Capture the cell that displays the provided text and extract its (X, Y) central coordinate. 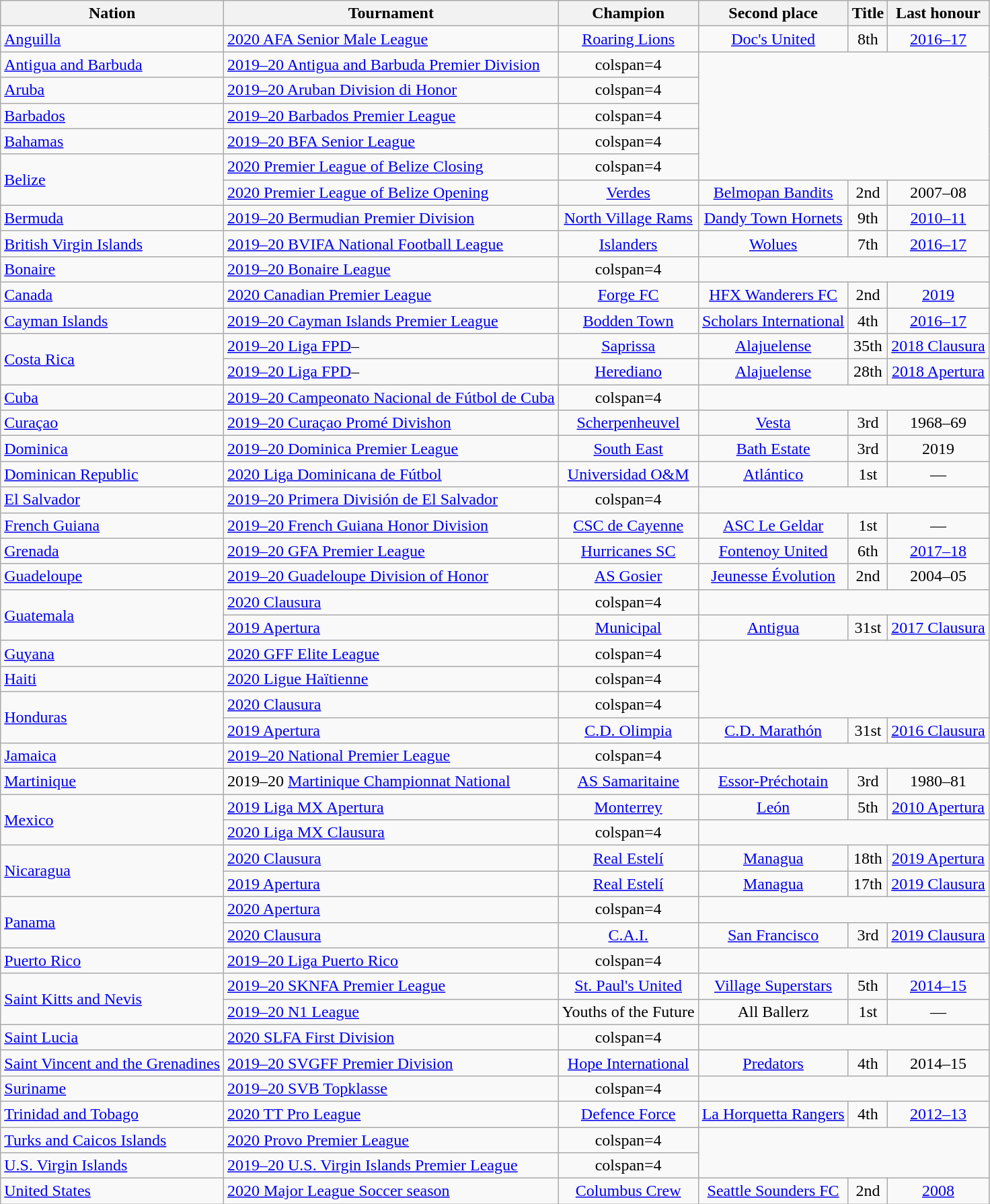
Roaring Lions (628, 39)
28th (868, 372)
2007–08 (938, 192)
2019–20 Cayman Islands Premier League (391, 321)
Saint Lucia (112, 1037)
9th (868, 218)
Haiti (112, 679)
C.D. Olimpia (628, 730)
Village Superstars (773, 986)
Cayman Islands (112, 321)
2019–20 Primera División de El Salvador (391, 500)
2020 Apertura (391, 909)
7th (868, 243)
Verdes (628, 192)
2020 AFA Senior Male League (391, 39)
2020 Canadian Premier League (391, 295)
8th (868, 39)
2004–05 (938, 576)
Saint Vincent and the Grenadines (112, 1063)
San Francisco (773, 935)
El Salvador (112, 500)
2019 Liga MX Apertura (391, 807)
Suriname (112, 1088)
Bonaire (112, 269)
Antigua and Barbuda (112, 65)
Scherpenheuvel (628, 423)
Fontenoy United (773, 551)
2020 Ligue Haïtienne (391, 679)
CSC de Cayenne (628, 525)
2020 Premier League of Belize Opening (391, 192)
Curaçao (112, 423)
35th (868, 346)
C.D. Marathón (773, 730)
Columbus Crew (628, 1191)
Puerto Rico (112, 961)
Seattle Sounders FC (773, 1191)
6th (868, 551)
Antigua (773, 628)
C.A.I. (628, 935)
AS Samaritaine (628, 782)
Universidad O&M (628, 474)
Cuba (112, 398)
2019–20 BVIFA National Football League (391, 243)
2018 Clausura (938, 346)
Title (868, 13)
Guadeloupe (112, 576)
Mexico (112, 820)
Nicaragua (112, 871)
Saprissa (628, 346)
Youths of the Future (628, 1012)
Guyana (112, 653)
Dandy Town Hornets (773, 218)
2019–20 Bermudian Premier Division (391, 218)
2019–20 French Guiana Honor Division (391, 525)
2017–18 (938, 551)
2019–20 SVB Topklasse (391, 1088)
Nation (112, 13)
2019–20 Liga Puerto Rico (391, 961)
Dominican Republic (112, 474)
Hurricanes SC (628, 551)
Saint Kitts and Nevis (112, 999)
Hope International (628, 1063)
1968–69 (938, 423)
2019–20 GFA Premier League (391, 551)
2020 Provo Premier League (391, 1140)
Dominica (112, 449)
2020 TT Pro League (391, 1114)
1980–81 (938, 782)
2016 Clausura (938, 730)
All Ballerz (773, 1012)
North Village Rams (628, 218)
South East (628, 449)
Aruba (112, 90)
Costa Rica (112, 359)
2018 Apertura (938, 372)
2019–20 National Premier League (391, 756)
Guatemala (112, 615)
Bermuda (112, 218)
Belize (112, 180)
2019–20 Guadeloupe Division of Honor (391, 576)
2020 Major League Soccer season (391, 1191)
Champion (628, 13)
Herediano (628, 372)
Canada (112, 295)
2010–11 (938, 218)
Belmopan Bandits (773, 192)
Barbados (112, 116)
St. Paul's United (628, 986)
Trinidad and Tobago (112, 1114)
2020 Liga Dominicana de Fútbol (391, 474)
2019–20 Campeonato Nacional de Fútbol de Cuba (391, 398)
2019–20 Aruban Division di Honor (391, 90)
2008 (938, 1191)
2010 Apertura (938, 807)
Tournament (391, 13)
2019–20 Dominica Premier League (391, 449)
ASC Le Geldar (773, 525)
2019–20 BFA Senior League (391, 141)
2020 Premier League of Belize Closing (391, 167)
2019–20 SVGFF Premier Division (391, 1063)
Turks and Caicos Islands (112, 1140)
Panama (112, 922)
HFX Wanderers FC (773, 295)
Bodden Town (628, 321)
Last honour (938, 13)
Islanders (628, 243)
Grenada (112, 551)
Bath Estate (773, 449)
2019–20 Bonaire League (391, 269)
2020 Liga MX Clausura (391, 833)
Jeunesse Évolution (773, 576)
León (773, 807)
2019–20 Martinique Championnat National (391, 782)
Jamaica (112, 756)
Essor-Préchotain (773, 782)
2012–13 (938, 1114)
Second place (773, 13)
2019–20 N1 League (391, 1012)
French Guiana (112, 525)
Scholars International (773, 321)
Doc's United (773, 39)
Predators (773, 1063)
British Virgin Islands (112, 243)
2019–20 SKNFA Premier League (391, 986)
Atlántico (773, 474)
Honduras (112, 717)
2019–20 Antigua and Barbuda Premier Division (391, 65)
Wolues (773, 243)
2017 Clausura (938, 628)
2020 GFF Elite League (391, 653)
U.S. Virgin Islands (112, 1166)
2020 SLFA First Division (391, 1037)
2019–20 Curaçao Promé Divishon (391, 423)
AS Gosier (628, 576)
17th (868, 884)
Anguilla (112, 39)
Monterrey (628, 807)
La Horquetta Rangers (773, 1114)
2019–20 U.S. Virgin Islands Premier League (391, 1166)
2019–20 Barbados Premier League (391, 116)
Martinique (112, 782)
Vesta (773, 423)
18th (868, 858)
Municipal (628, 628)
Defence Force (628, 1114)
United States (112, 1191)
Bahamas (112, 141)
Forge FC (628, 295)
